Pinpoint the cell where the given text exists, returning its (x, y) midpoint coordinate. 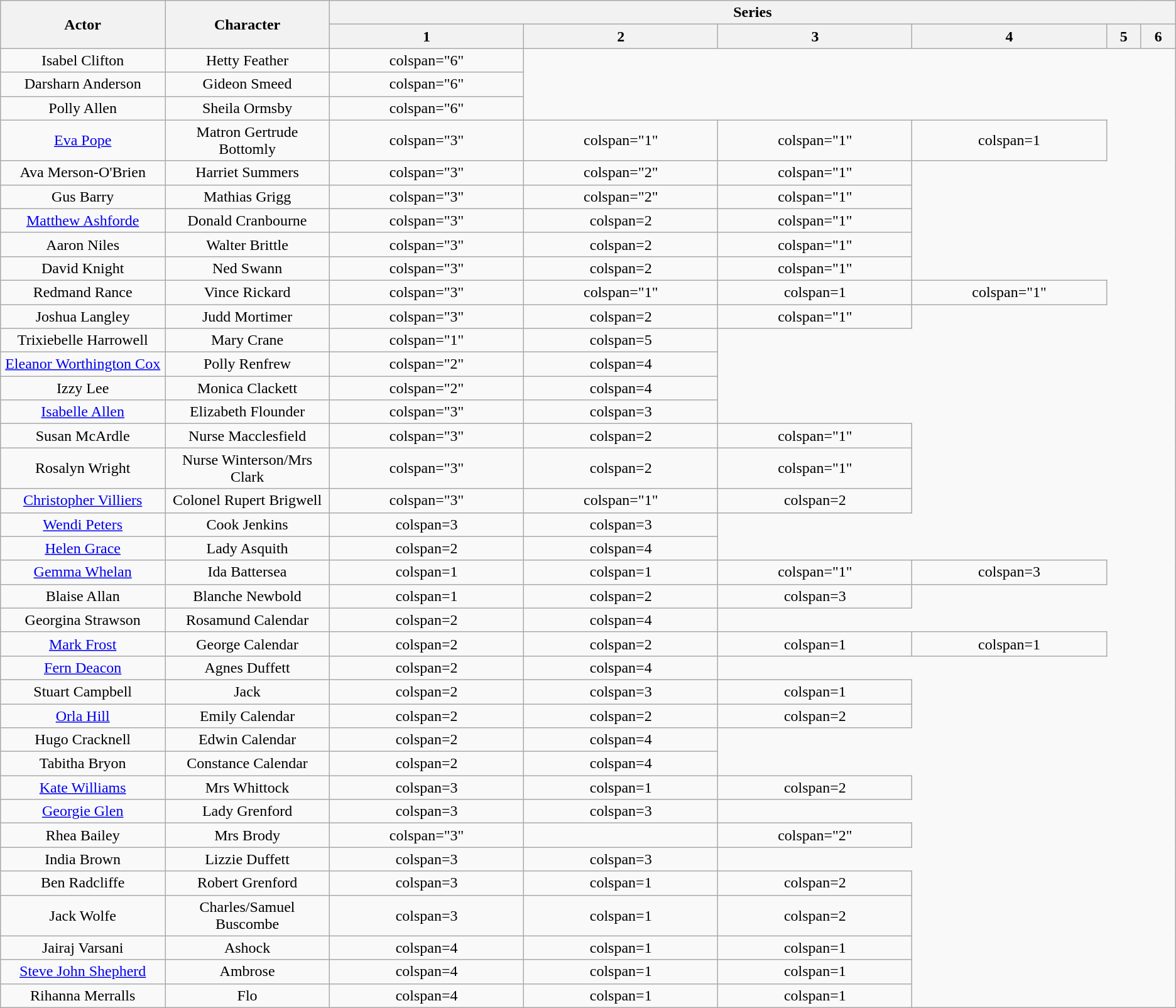
Polly Allen (83, 108)
Georgie Glen (83, 811)
Rihanna Merralls (83, 995)
Isabel Clifton (83, 60)
colspan=5 (621, 340)
Izzy Lee (83, 388)
David Knight (83, 268)
Steve John Shepherd (83, 972)
Jack (248, 691)
Mary Crane (248, 340)
Actor (83, 24)
Ambrose (248, 972)
Stuart Campbell (83, 691)
Agnes Duffett (248, 668)
2 (621, 36)
Joshua Langley (83, 316)
Redmand Rance (83, 292)
Polly Renfrew (248, 364)
Colonel Rupert Brigwell (248, 501)
George Calendar (248, 644)
Donald Cranbourne (248, 220)
Robert Grenford (248, 883)
3 (815, 36)
Susan McArdle (83, 436)
Charles/Samuel Buscombe (248, 916)
Tabitha Bryon (83, 764)
Trixiebelle Harrowell (83, 340)
Helen Grace (83, 548)
India Brown (83, 859)
Gemma Whelan (83, 572)
Nurse Macclesfield (248, 436)
Flo (248, 995)
Ned Swann (248, 268)
Rosalyn Wright (83, 469)
Edwin Calendar (248, 740)
Nurse Winterson/Mrs Clark (248, 469)
Hetty Feather (248, 60)
Isabelle Allen (83, 412)
Character (248, 24)
Darsharn Anderson (83, 84)
Gideon Smeed (248, 84)
Ida Battersea (248, 572)
Eva Pope (83, 141)
Lady Asquith (248, 548)
Mathias Grigg (248, 197)
Wendi Peters (83, 524)
Mrs Brody (248, 835)
Ashock (248, 948)
Christopher Villiers (83, 501)
Monica Clackett (248, 388)
Eleanor Worthington Cox (83, 364)
Cook Jenkins (248, 524)
Blaise Allan (83, 596)
Series (753, 13)
Harriet Summers (248, 173)
Emily Calendar (248, 715)
1 (426, 36)
Rhea Bailey (83, 835)
5 (1123, 36)
Constance Calendar (248, 764)
Hugo Cracknell (83, 740)
Lady Grenford (248, 811)
Rosamund Calendar (248, 620)
Kate Williams (83, 788)
Ava Merson-O'Brien (83, 173)
Gus Barry (83, 197)
Mrs Whittock (248, 788)
Elizabeth Flounder (248, 412)
Blanche Newbold (248, 596)
Ben Radcliffe (83, 883)
Lizzie Duffett (248, 859)
Walter Brittle (248, 244)
Aaron Niles (83, 244)
Mark Frost (83, 644)
Sheila Ormsby (248, 108)
4 (1009, 36)
Fern Deacon (83, 668)
Georgina Strawson (83, 620)
Judd Mortimer (248, 316)
6 (1158, 36)
Matthew Ashforde (83, 220)
Jairaj Varsani (83, 948)
Orla Hill (83, 715)
Matron Gertrude Bottomly (248, 141)
Jack Wolfe (83, 916)
Vince Rickard (248, 292)
